Return (x, y) of the center of cell containing provided text 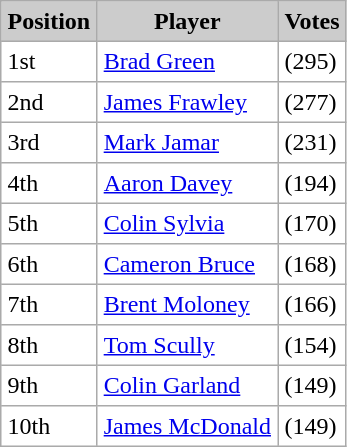
(231) (312, 142)
10th (49, 426)
Tom Scully (188, 345)
(168) (312, 264)
Brent Moloney (188, 304)
(277) (312, 102)
7th (49, 304)
1st (49, 61)
Player (188, 21)
Colin Sylvia (188, 223)
(166) (312, 304)
3rd (49, 142)
Votes (312, 21)
(194) (312, 183)
James McDonald (188, 426)
2nd (49, 102)
6th (49, 264)
James Frawley (188, 102)
5th (49, 223)
(295) (312, 61)
(154) (312, 345)
Brad Green (188, 61)
(170) (312, 223)
Position (49, 21)
Cameron Bruce (188, 264)
Colin Garland (188, 385)
Aaron Davey (188, 183)
8th (49, 345)
4th (49, 183)
9th (49, 385)
Mark Jamar (188, 142)
